Provide the (x, y) coordinate of the cell's center where the given text is located.  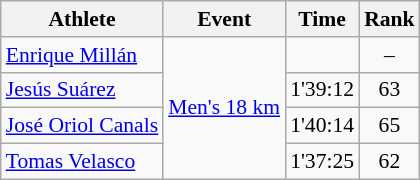
Event (224, 19)
1'40:14 (322, 126)
1'37:25 (322, 162)
1'39:12 (322, 90)
63 (390, 90)
Athlete (82, 19)
– (390, 55)
Rank (390, 19)
Time (322, 19)
Men's 18 km (224, 108)
62 (390, 162)
65 (390, 126)
José Oriol Canals (82, 126)
Tomas Velasco (82, 162)
Enrique Millán (82, 55)
Jesús Suárez (82, 90)
